Locate the cell with the specified text and output its [x, y] center coordinate. 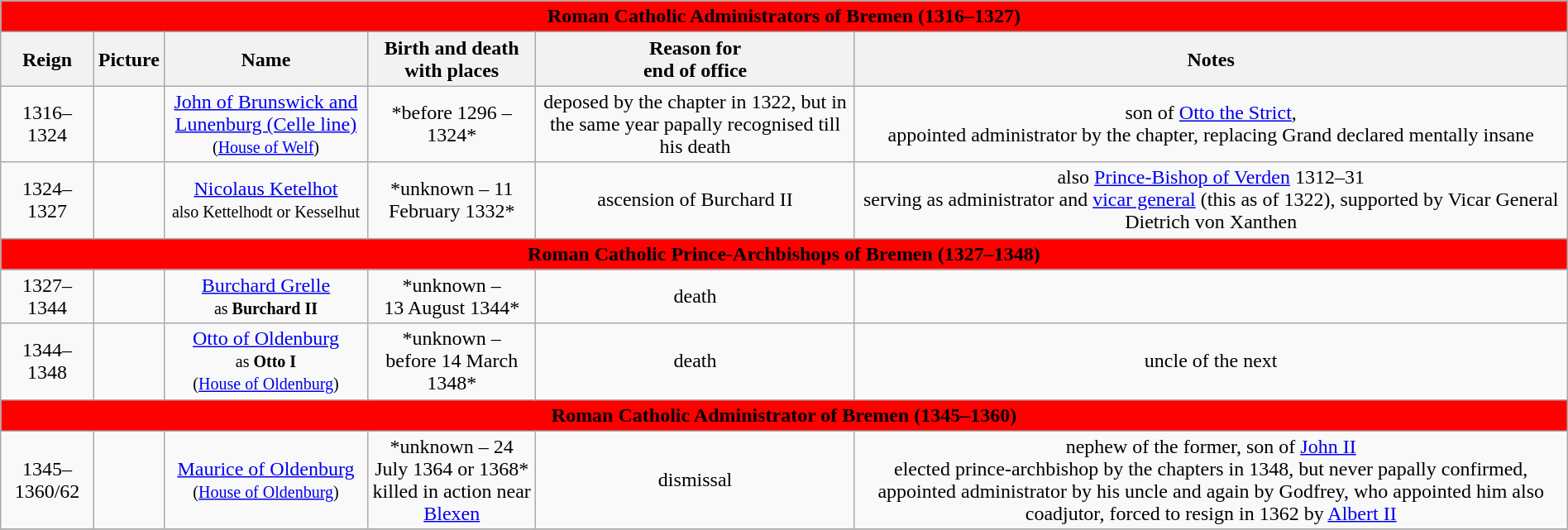
Birth and deathwith places [452, 60]
*unknown – before 14 March 1348* [452, 361]
Roman Catholic Administrators of Bremen (1316–1327) [784, 17]
Roman Catholic Prince-Archbishops of Bremen (1327–1348) [784, 254]
1344–1348 [47, 361]
uncle of the next [1211, 361]
Picture [129, 60]
*unknown – 13 August 1344* [452, 296]
John of Brunswick and Lunenburg (Celle line)(House of Welf) [266, 124]
1324–1327 [47, 200]
*unknown – 24 July 1364 or 1368*killed in action near Blexen [452, 480]
Reason for end of office [695, 60]
Name [266, 60]
1316–1324 [47, 124]
*before 1296 – 1324* [452, 124]
dismissal [695, 480]
Reign [47, 60]
also Prince-Bishop of Verden 1312–31serving as administrator and vicar general (this as of 1322), supported by Vicar General Dietrich von Xanthen [1211, 200]
1345–1360/62 [47, 480]
Nicolaus Ketelhot also Kettelhodt or Kesselhut [266, 200]
ascension of Burchard II [695, 200]
1327–1344 [47, 296]
deposed by the chapter in 1322, but in the same year papally recognised till his death [695, 124]
Otto of Oldenburgas Otto I(House of Oldenburg) [266, 361]
Roman Catholic Administrator of Bremen (1345–1360) [784, 415]
Maurice of Oldenburg(House of Oldenburg) [266, 480]
Burchard Grelleas Burchard II [266, 296]
Notes [1211, 60]
*unknown – 11 February 1332* [452, 200]
son of Otto the Strict, appointed administrator by the chapter, replacing Grand declared mentally insane [1211, 124]
